Return the (X, Y) coordinate for the center point of the cell that contains the specified text.  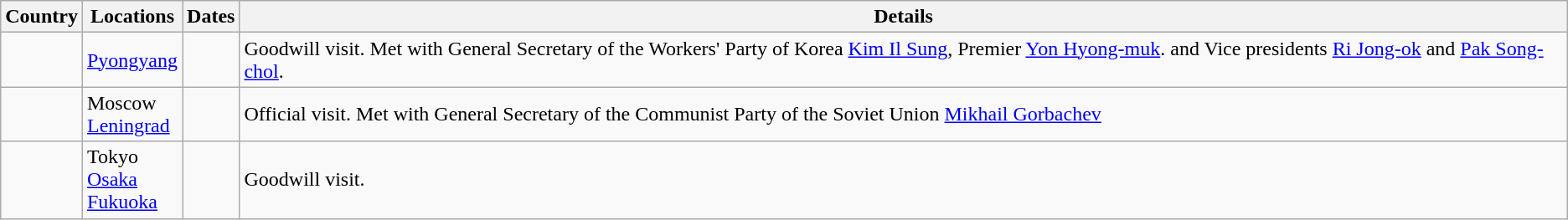
Locations (132, 17)
Goodwill visit. (903, 180)
Dates (211, 17)
Pyongyang (132, 60)
Details (903, 17)
Country (42, 17)
Official visit. Met with General Secretary of the Communist Party of the Soviet Union Mikhail Gorbachev (903, 114)
TokyoOsakaFukuoka (132, 180)
MoscowLeningrad (132, 114)
